Return (X, Y) of the center of cell containing provided text 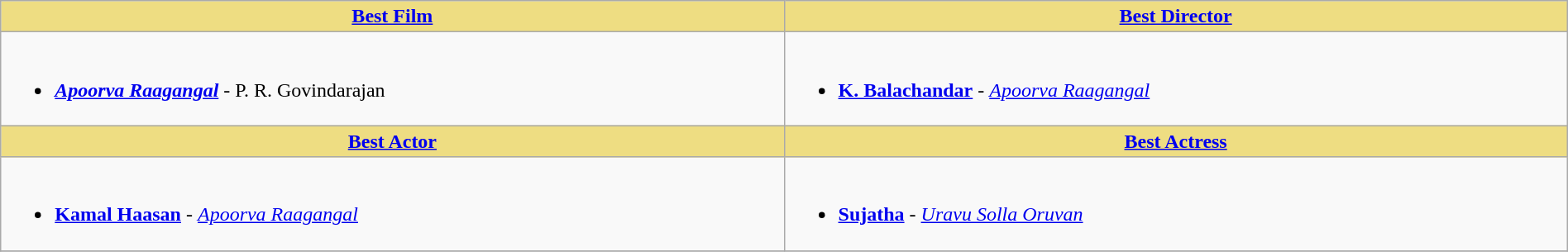
Sujatha - Uravu Solla Oruvan (1176, 203)
Best Actor (392, 141)
Kamal Haasan - Apoorva Raagangal (392, 203)
Best Director (1176, 17)
Best Film (392, 17)
Best Actress (1176, 141)
Apoorva Raagangal - P. R. Govindarajan (392, 79)
K. Balachandar - Apoorva Raagangal (1176, 79)
